Find where the given text appears and provide that cell's center as (X, Y) coordinate. 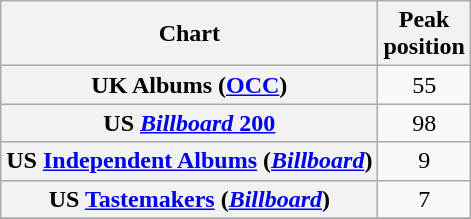
Peakposition (424, 34)
55 (424, 85)
US Billboard 200 (190, 123)
7 (424, 199)
98 (424, 123)
US Tastemakers (Billboard) (190, 199)
US Independent Albums (Billboard) (190, 161)
UK Albums (OCC) (190, 85)
9 (424, 161)
Chart (190, 34)
